Determine the [X, Y] coordinate at the center of the cell enclosing the given text.  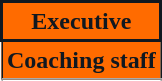
Coaching staff [82, 60]
Executive [82, 22]
